Identify which cell holds the provided text, then report its [x, y] central coordinate. 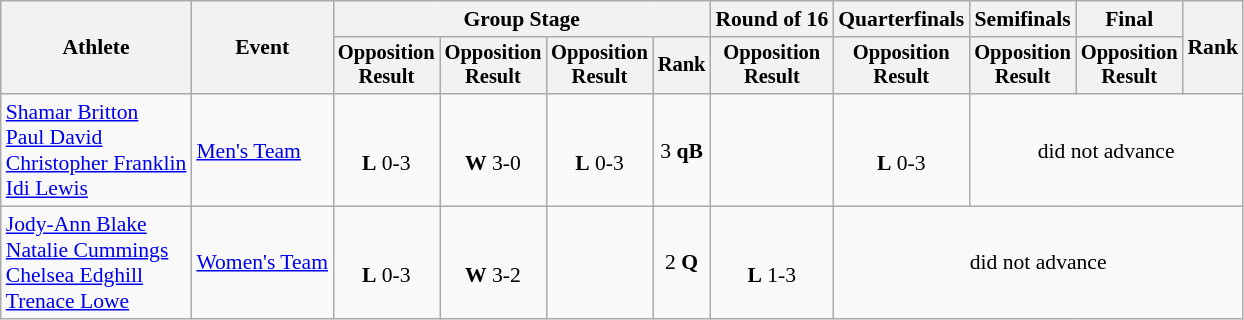
Round of 16 [772, 19]
L 1-3 [772, 263]
Athlete [96, 48]
Women's Team [262, 263]
Quarterfinals [901, 19]
W 3-0 [494, 150]
3 qB [682, 150]
W 3-2 [494, 263]
Shamar BrittonPaul DavidChristopher FranklinIdi Lewis [96, 150]
Event [262, 48]
Group Stage [522, 19]
Semifinals [1022, 19]
Men's Team [262, 150]
Jody-Ann BlakeNatalie CummingsChelsea EdghillTrenace Lowe [96, 263]
Final [1130, 19]
2 Q [682, 263]
